Search for the cell housing the specified text and yield its [x, y] center coordinate. 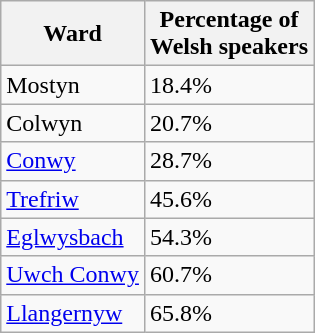
54.3% [228, 237]
Mostyn [73, 85]
Percentage ofWelsh speakers [228, 34]
Colwyn [73, 123]
Llangernyw [73, 313]
Ward [73, 34]
28.7% [228, 161]
18.4% [228, 85]
Conwy [73, 161]
Trefriw [73, 199]
65.8% [228, 313]
Eglwysbach [73, 237]
45.6% [228, 199]
60.7% [228, 275]
Uwch Conwy [73, 275]
20.7% [228, 123]
